Identify which cell holds the provided text, then report its (X, Y) central coordinate. 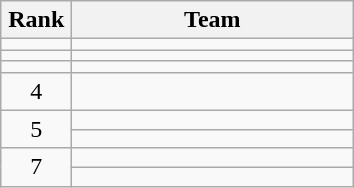
Rank (36, 20)
5 (36, 129)
4 (36, 91)
7 (36, 167)
Team (212, 20)
